Output the (x, y) coordinate of the center of the cell containing the given text.  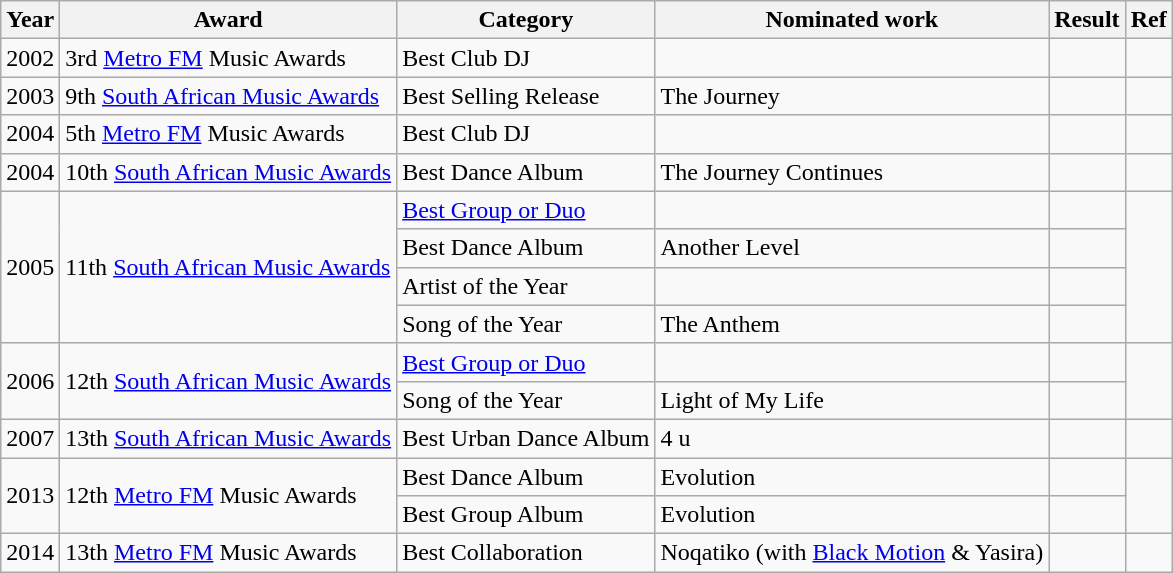
Another Level (852, 248)
The Anthem (852, 324)
2013 (30, 496)
2005 (30, 267)
The Journey Continues (852, 172)
11th South African Music Awards (228, 267)
13th Metro FM Music Awards (228, 553)
Light of My Life (852, 400)
10th South African Music Awards (228, 172)
Nominated work (852, 20)
Category (526, 20)
12th Metro FM Music Awards (228, 496)
Ref (1148, 20)
Year (30, 20)
The Journey (852, 96)
Best Urban Dance Album (526, 438)
3rd Metro FM Music Awards (228, 58)
Best Group Album (526, 515)
13th South African Music Awards (228, 438)
2007 (30, 438)
2003 (30, 96)
9th South African Music Awards (228, 96)
5th Metro FM Music Awards (228, 134)
Award (228, 20)
Artist of the Year (526, 286)
Result (1087, 20)
Best Selling Release (526, 96)
4 u (852, 438)
Noqatiko (with Black Motion & Yasira) (852, 553)
2006 (30, 381)
12th South African Music Awards (228, 381)
2014 (30, 553)
2002 (30, 58)
Best Collaboration (526, 553)
